Locate the cell with the specified text and output its (X, Y) center coordinate. 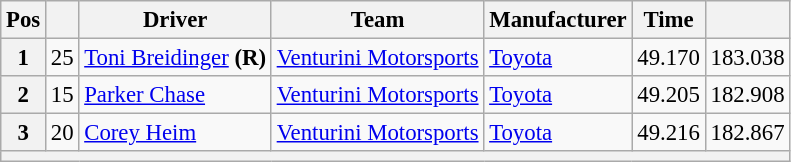
Parker Chase (175, 95)
Manufacturer (558, 20)
1 (24, 58)
Toni Breidinger (R) (175, 58)
3 (24, 133)
Driver (175, 20)
182.908 (748, 95)
49.216 (668, 133)
183.038 (748, 58)
Team (377, 20)
Pos (24, 20)
Corey Heim (175, 133)
15 (62, 95)
49.205 (668, 95)
49.170 (668, 58)
182.867 (748, 133)
20 (62, 133)
Time (668, 20)
25 (62, 58)
2 (24, 95)
